From the cell containing the given text, extract its center point as (X, Y) coordinate. 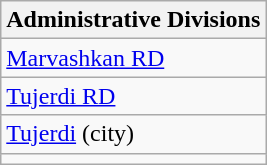
Administrative Divisions (134, 20)
Tujerdi RD (134, 96)
Tujerdi (city) (134, 134)
Marvashkan RD (134, 58)
